For the text-containing cell, return its midpoint in (x, y) coordinate format. 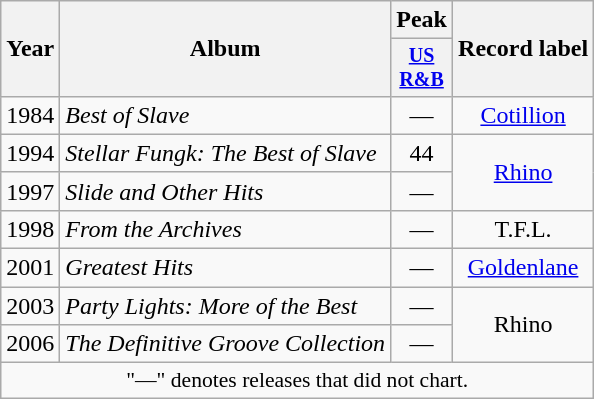
2003 (30, 306)
2001 (30, 268)
US R&B (422, 68)
1994 (30, 153)
Slide and Other Hits (226, 191)
Goldenlane (524, 268)
The Definitive Groove Collection (226, 344)
T.F.L. (524, 229)
1998 (30, 229)
44 (422, 153)
"—" denotes releases that did not chart. (298, 381)
Record label (524, 49)
Party Lights: More of the Best (226, 306)
Year (30, 49)
Cotillion (524, 115)
1984 (30, 115)
1997 (30, 191)
Peak (422, 20)
Album (226, 49)
Stellar Fungk: The Best of Slave (226, 153)
From the Archives (226, 229)
Best of Slave (226, 115)
2006 (30, 344)
Greatest Hits (226, 268)
